Pinpoint the cell where the given text exists, returning its [X, Y] midpoint coordinate. 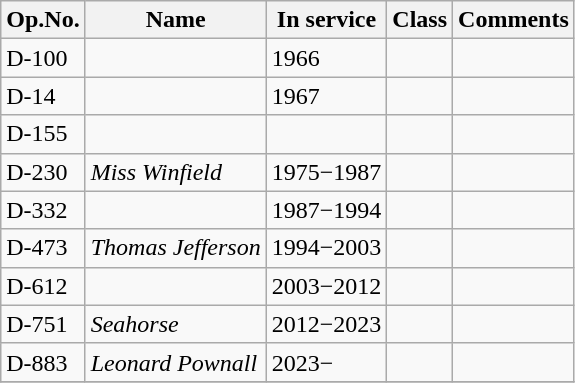
1975−1987 [326, 172]
D-612 [43, 286]
D-332 [43, 210]
D-230 [43, 172]
D-155 [43, 134]
1967 [326, 96]
Name [176, 20]
1987−1994 [326, 210]
In service [326, 20]
Op.No. [43, 20]
2003−2012 [326, 286]
Class [420, 20]
Seahorse [176, 324]
Leonard Pownall [176, 362]
Comments [514, 20]
2023− [326, 362]
1994−2003 [326, 248]
D-751 [43, 324]
D-473 [43, 248]
D-883 [43, 362]
D-14 [43, 96]
1966 [326, 58]
Miss Winfield [176, 172]
2012−2023 [326, 324]
D-100 [43, 58]
Thomas Jefferson [176, 248]
